Determine the (X, Y) coordinate at the center of the cell enclosing the given text.  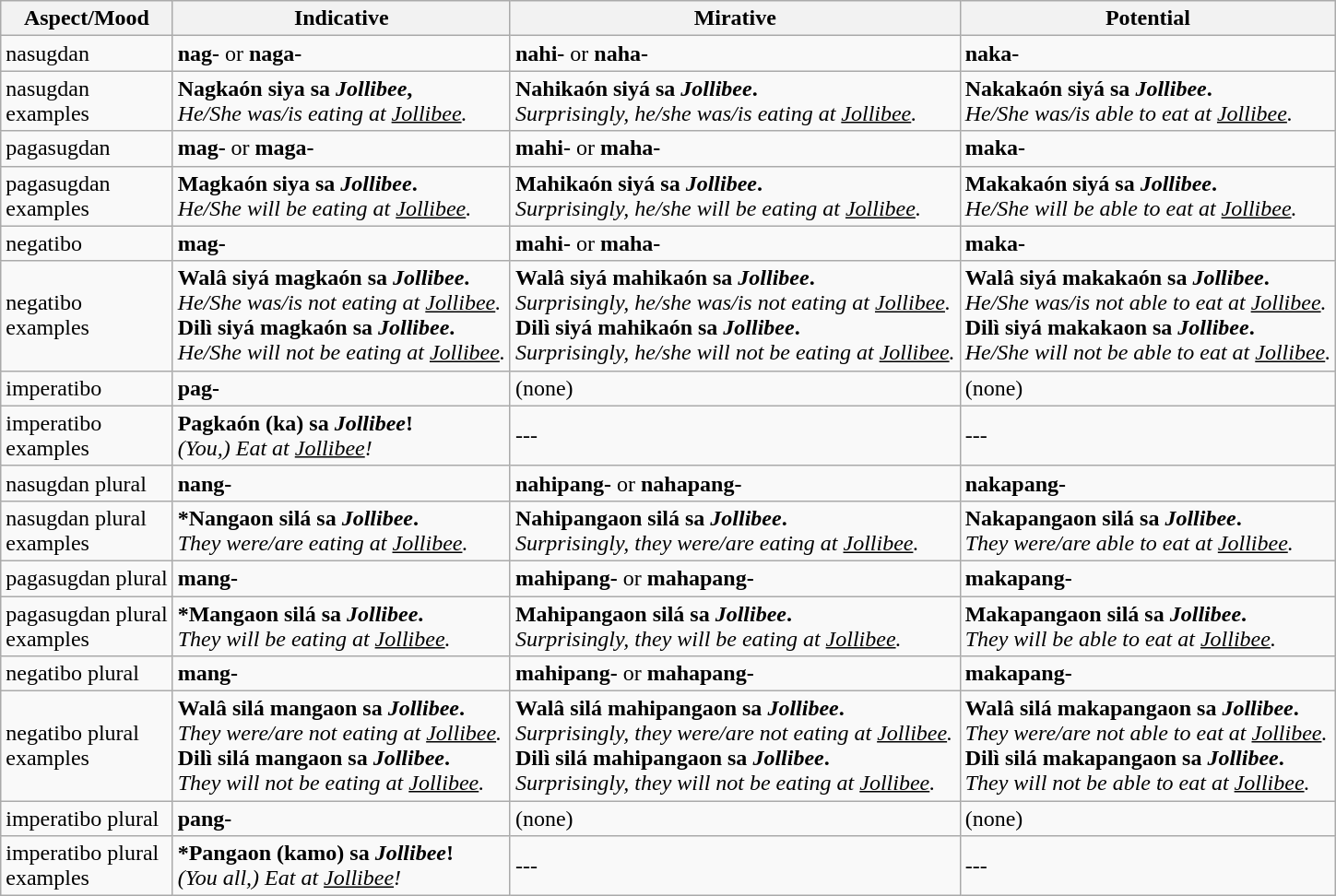
nag- or naga- (341, 53)
nakapang- (1148, 483)
negatibo plural (87, 674)
imperatibo (87, 388)
*Nangaon silá sa Jollibee.They were/are eating at Jollibee. (341, 531)
Indicative (341, 18)
imperatiboexamples (87, 435)
negatibo (87, 243)
pagasugdan (87, 148)
Nakakaón siyá sa Jollibee.He/She was/is able to eat at Jollibee. (1148, 101)
Pagkaón (ka) sa Jollibee!(You,) Eat at Jollibee! (341, 435)
nasugdan plural (87, 483)
Makapangaon silá sa Jollibee.They will be able to eat at Jollibee. (1148, 625)
imperatibo pluralexamples (87, 867)
pagasugdan plural (87, 578)
negatibo pluralexamples (87, 747)
Nahipangaon silá sa Jollibee.Surprisingly, they were/are eating at Jollibee. (735, 531)
Mahipangaon silá sa Jollibee.Surprisingly, they will be eating at Jollibee. (735, 625)
mag- or maga- (341, 148)
Nahikaón siyá sa Jollibee.Surprisingly, he/she was/is eating at Jollibee. (735, 101)
nang- (341, 483)
*Mangaon silá sa Jollibee.They will be eating at Jollibee. (341, 625)
Mahikaón siyá sa Jollibee.Surprisingly, he/she will be eating at Jollibee. (735, 195)
Magkaón siya sa Jollibee.He/She will be eating at Jollibee. (341, 195)
negatiboexamples (87, 315)
Nagkaón siya sa Jollibee,He/She was/is eating at Jollibee. (341, 101)
Potential (1148, 18)
Walâ siyá magkaón sa Jollibee.He/She was/is not eating at Jollibee.Dilì siyá magkaón sa Jollibee.He/She will not be eating at Jollibee. (341, 315)
imperatibo plural (87, 819)
Mirative (735, 18)
Makakaón siyá sa Jollibee.He/She will be able to eat at Jollibee. (1148, 195)
pag- (341, 388)
*Pangaon (kamo) sa Jollibee!(You all,) Eat at Jollibee! (341, 867)
Aspect/Mood (87, 18)
nasugdanexamples (87, 101)
Walâ siyá makakaón sa Jollibee.He/She was/is not able to eat at Jollibee.Dilì siyá makakaon sa Jollibee.He/She will not be able to eat at Jollibee. (1148, 315)
nasugdan pluralexamples (87, 531)
nahi- or naha- (735, 53)
pang- (341, 819)
pagasugdanexamples (87, 195)
Walâ silá mangaon sa Jollibee.They were/are not eating at Jollibee.Dilì silá mangaon sa Jollibee.They will not be eating at Jollibee. (341, 747)
nasugdan (87, 53)
nahipang- or nahapang- (735, 483)
mag- (341, 243)
naka- (1148, 53)
pagasugdan pluralexamples (87, 625)
Nakapangaon silá sa Jollibee.They were/are able to eat at Jollibee. (1148, 531)
